Return the (X, Y) coordinate for the center point of the cell that contains the specified text.  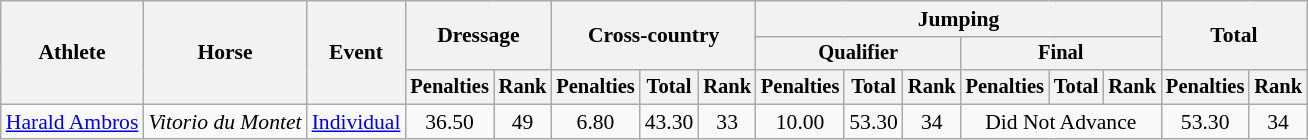
Vitorio du Montet (224, 122)
Qualifier (858, 54)
10.00 (800, 122)
Individual (356, 122)
6.80 (595, 122)
Harald Ambros (72, 122)
36.50 (449, 122)
Athlete (72, 52)
Final (1061, 54)
Jumping (958, 19)
Cross-country (654, 36)
Event (356, 52)
33 (727, 122)
Horse (224, 52)
Did Not Advance (1061, 122)
49 (523, 122)
Dressage (478, 36)
43.30 (670, 122)
